Return the (X, Y) coordinate for the center point of the cell that contains the specified text.  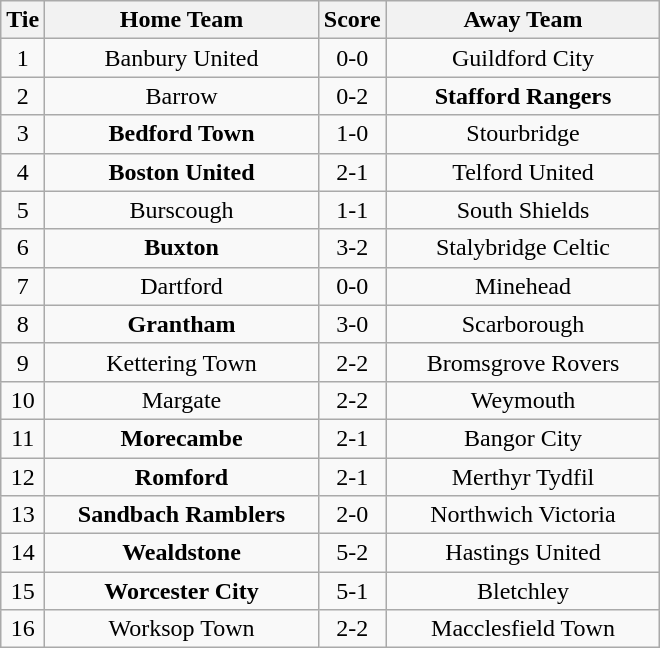
Worksop Town (182, 629)
2-0 (352, 515)
11 (23, 438)
Away Team (523, 20)
Margate (182, 400)
3-2 (352, 248)
Stalybridge Celtic (523, 248)
1-0 (352, 134)
16 (23, 629)
Scarborough (523, 324)
4 (23, 172)
Barrow (182, 96)
Stafford Rangers (523, 96)
Kettering Town (182, 362)
10 (23, 400)
Grantham (182, 324)
14 (23, 553)
Sandbach Ramblers (182, 515)
5-2 (352, 553)
Wealdstone (182, 553)
Worcester City (182, 591)
5-1 (352, 591)
Macclesfield Town (523, 629)
13 (23, 515)
Romford (182, 477)
Tie (23, 20)
Merthyr Tydfil (523, 477)
8 (23, 324)
Bangor City (523, 438)
South Shields (523, 210)
Stourbridge (523, 134)
3 (23, 134)
Hastings United (523, 553)
1 (23, 58)
Weymouth (523, 400)
Telford United (523, 172)
1-1 (352, 210)
Dartford (182, 286)
Minehead (523, 286)
3-0 (352, 324)
Northwich Victoria (523, 515)
Guildford City (523, 58)
Buxton (182, 248)
Bromsgrove Rovers (523, 362)
5 (23, 210)
Morecambe (182, 438)
12 (23, 477)
2 (23, 96)
Home Team (182, 20)
Score (352, 20)
Boston United (182, 172)
Banbury United (182, 58)
Burscough (182, 210)
Bedford Town (182, 134)
0-2 (352, 96)
9 (23, 362)
15 (23, 591)
6 (23, 248)
7 (23, 286)
Bletchley (523, 591)
